Return the [X, Y] coordinate for the center point of the cell that contains the specified text.  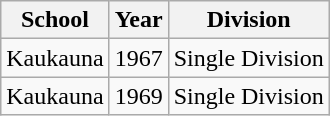
Year [138, 20]
1967 [138, 58]
Division [248, 20]
School [55, 20]
1969 [138, 96]
